Determine the (x, y) coordinate at the center of the cell enclosing the given text.  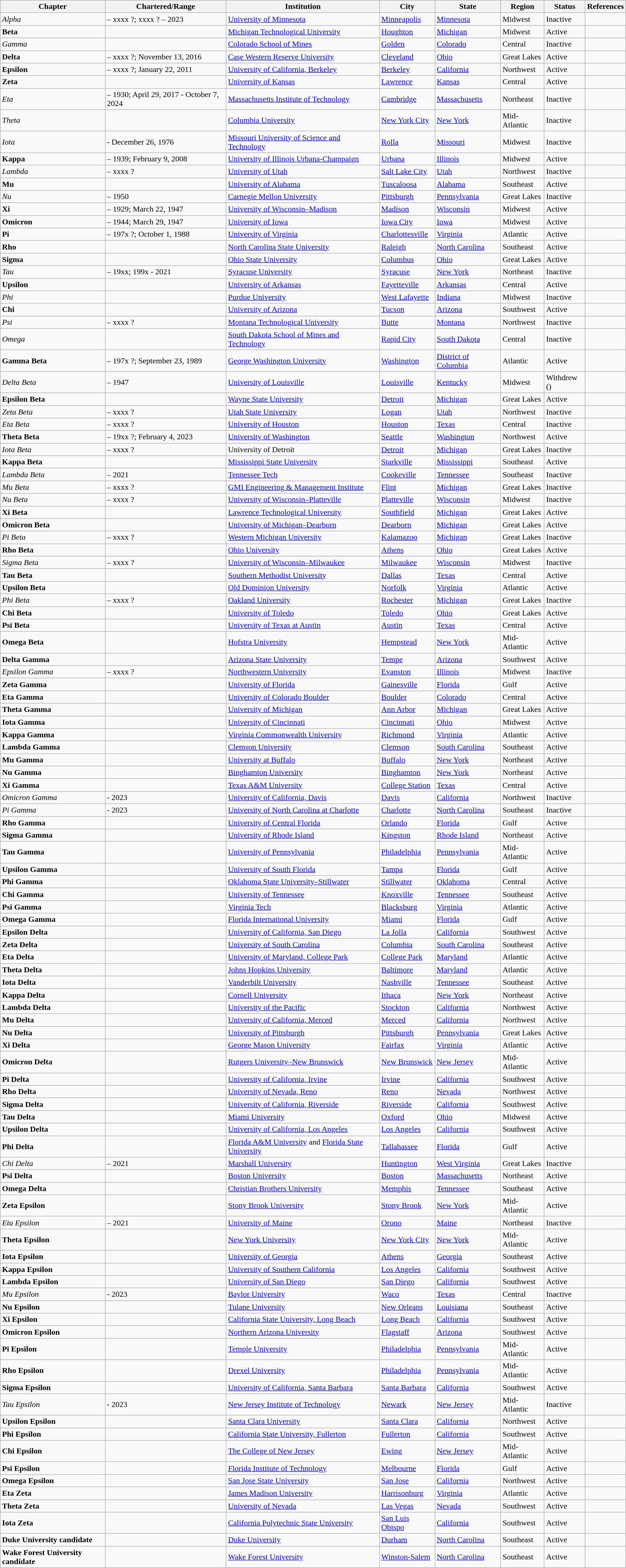
Missouri (468, 142)
Case Western Reserve University (303, 57)
Dallas (407, 575)
– 1929; March 22, 1947 (166, 209)
– xxxx ?; January 22, 2011 (166, 69)
Kappa Epsilon (53, 1269)
Irvine (407, 1079)
Ithaca (407, 995)
Sigma (53, 259)
Withdrew () (565, 382)
Ohio University (303, 550)
– xxxx ?; xxxx ? – 2023 (166, 19)
Upsilon (53, 284)
Texas A&M University (303, 785)
Louisville (407, 382)
Zeta Epsilon (53, 1205)
Mu Epsilon (53, 1294)
Gamma (53, 44)
Long Beach (407, 1319)
Tau Beta (53, 575)
Santa Barbara (407, 1387)
Institution (303, 7)
Lambda Beta (53, 475)
The College of New Jersey (303, 1451)
Logan (407, 412)
Tuscaloosa (407, 184)
New York University (303, 1240)
University of Cincinnati (303, 722)
Boston University (303, 1176)
Davis (407, 797)
University of California, Los Angeles (303, 1129)
University of Maine (303, 1222)
Psi Gamma (53, 907)
University of California, Irvine (303, 1079)
Omega (53, 339)
Nu (53, 197)
Starkville (407, 462)
Minnesota (468, 19)
Knoxville (407, 894)
Salt Lake City (407, 171)
Iowa (468, 222)
Lawrence Technological University (303, 512)
Columbia (407, 945)
College Park (407, 957)
Michigan Technological University (303, 32)
Hofstra University (303, 642)
– xxxx ?; November 13, 2016 (166, 57)
University of Louisville (303, 382)
Santa Clara (407, 1421)
Golden (407, 44)
Upsilon Gamma (53, 869)
Omicron Epsilon (53, 1332)
Sigma Beta (53, 562)
Richmond (407, 735)
Winston-Salem (407, 1557)
George Mason University (303, 1045)
Tau (53, 272)
Madison (407, 209)
University of Pittsburgh (303, 1033)
Tulane University (303, 1307)
Norfolk (407, 587)
Massachusetts Institute of Technology (303, 99)
– 1939; February 9, 2008 (166, 159)
Miami University (303, 1117)
Indiana (468, 297)
Minneapolis (407, 19)
University of South Florida (303, 869)
Houston (407, 424)
Kappa Delta (53, 995)
University of Kansas (303, 82)
College Station (407, 785)
Mu Gamma (53, 760)
New Jersey Institute of Technology (303, 1405)
University of Florida (303, 684)
Baylor University (303, 1294)
– 197x ?; October 1, 1988 (166, 234)
Butte (407, 322)
Waco (407, 1294)
University of Michigan (303, 710)
Kappa (53, 159)
Florida International University (303, 919)
Omicron Delta (53, 1062)
Kappa Beta (53, 462)
Rochester (407, 600)
Durham (407, 1540)
Ewing (407, 1451)
University of Rhode Island (303, 835)
Rho Beta (53, 550)
Clemson University (303, 747)
Platteville (407, 500)
Wake Forest University (303, 1557)
Ohio State University (303, 259)
University of Minnesota (303, 19)
Phi Gamma (53, 882)
Charlottesville (407, 234)
Eta Epsilon (53, 1222)
James Madison University (303, 1493)
Pi Delta (53, 1079)
Houghton (407, 32)
Theta Epsilon (53, 1240)
Nu Epsilon (53, 1307)
Omicron (53, 222)
Lambda Epsilon (53, 1282)
Florida Institute of Technology (303, 1468)
Iota Beta (53, 450)
Eta Delta (53, 957)
Gamma Beta (53, 360)
Cincinnati (407, 722)
California Polytechnic State University (303, 1523)
University of South Carolina (303, 945)
University of Nevada, Reno (303, 1092)
California State University, Long Beach (303, 1319)
Upsilon Delta (53, 1129)
Iota Delta (53, 982)
New Brunswick (407, 1062)
Temple University (303, 1349)
University of California, Berkeley (303, 69)
Las Vegas (407, 1506)
Chi Gamma (53, 894)
University of Iowa (303, 222)
- December 26, 1976 (166, 142)
– 1947 (166, 382)
Sigma Epsilon (53, 1387)
Seattle (407, 437)
Florida A&M University and Florida State University (303, 1147)
University of Michigan–Dearborn (303, 525)
Chi (53, 310)
University of Tennessee (303, 894)
Boulder (407, 697)
Rapid City (407, 339)
Mu Delta (53, 1020)
San Diego (407, 1282)
Theta Delta (53, 970)
Duke University candidate (53, 1540)
University of Georgia (303, 1256)
– 19xx ?; February 4, 2023 (166, 437)
Rho Delta (53, 1092)
Epsilon Delta (53, 932)
Stony Brook University (303, 1205)
Montana (468, 322)
Arizona State University (303, 659)
Oklahoma State University–Stillwater (303, 882)
San Jose (407, 1481)
Stillwater (407, 882)
Lambda Delta (53, 1007)
University of the Pacific (303, 1007)
Memphis (407, 1188)
Delta Beta (53, 382)
– 1930; April 29, 2017 - October 7, 2024 (166, 99)
Toledo (407, 613)
Iota Zeta (53, 1523)
University of Central Florida (303, 823)
Psi (53, 322)
Tau Gamma (53, 852)
University of California, Santa Barbara (303, 1387)
Mississippi State University (303, 462)
Reno (407, 1092)
Delta Gamma (53, 659)
Nashville (407, 982)
Huntington (407, 1163)
Chapter (53, 7)
Lawrence (407, 82)
University of Virginia (303, 234)
Carnegie Mellon University (303, 197)
Georgia (468, 1256)
Kappa Gamma (53, 735)
Nu Gamma (53, 772)
Omega Epsilon (53, 1481)
Alpha (53, 19)
Pi Beta (53, 537)
New Orleans (407, 1307)
Drexel University (303, 1370)
Eta (53, 99)
Wake Forest University candidate (53, 1557)
Nu Delta (53, 1033)
Chi Beta (53, 613)
Chi Epsilon (53, 1451)
Clemson (407, 747)
Duke University (303, 1540)
Stony Brook (407, 1205)
Omicron Gamma (53, 797)
Mu Beta (53, 487)
Iowa City (407, 222)
West Lafayette (407, 297)
Omega Delta (53, 1188)
Phi (53, 297)
San Luis Obispo (407, 1523)
Tucson (407, 310)
Sigma Gamma (53, 835)
Theta Beta (53, 437)
Upsilon Beta (53, 587)
Rutgers University–New Brunswick (303, 1062)
Harrisonburg (407, 1493)
Lambda (53, 171)
Baltimore (407, 970)
George Washington University (303, 360)
Southern Methodist University (303, 575)
University of Houston (303, 424)
Status (565, 7)
Louisiana (468, 1307)
Omega Beta (53, 642)
Oakland University (303, 600)
Northern Arizona University (303, 1332)
Zeta Delta (53, 945)
Virginia Commonwealth University (303, 735)
Binghamton (407, 772)
Maine (468, 1222)
Theta Zeta (53, 1506)
Raleigh (407, 247)
Orono (407, 1222)
University of Illinois Urbana-Champaign (303, 159)
Mu (53, 184)
Pi Gamma (53, 810)
Chi Delta (53, 1163)
Fayetteville (407, 284)
GMI Engineering & Management Institute (303, 487)
Chartered/Range (166, 7)
Oklahoma (468, 882)
University of Utah (303, 171)
Newark (407, 1405)
Epsilon Gamma (53, 672)
San Jose State University (303, 1481)
Vanderbilt University (303, 982)
Theta (53, 120)
University of Wisconsin–Madison (303, 209)
Kalamazoo (407, 537)
University of Colorado Boulder (303, 697)
Flint (407, 487)
District of Columbia (468, 360)
State (468, 7)
Montana Technological University (303, 322)
Milwaukee (407, 562)
Boston (407, 1176)
Riverside (407, 1104)
Tennessee Tech (303, 475)
Xi Gamma (53, 785)
Phi Beta (53, 600)
Rho Gamma (53, 823)
Ann Arbor (407, 710)
University of California, San Diego (303, 932)
University of Texas at Austin (303, 625)
Columbia University (303, 120)
Beta (53, 32)
Old Dominion University (303, 587)
Missouri University of Science and Technology (303, 142)
Kentucky (468, 382)
University of Southern California (303, 1269)
Rolla (407, 142)
Epsilon (53, 69)
Wayne State University (303, 399)
Xi (53, 209)
Arkansas (468, 284)
Flagstaff (407, 1332)
Orlando (407, 823)
Upsilon Epsilon (53, 1421)
University of Washington (303, 437)
Melbourne (407, 1468)
University of Wisconsin–Platteville (303, 500)
Hempstead (407, 642)
– 1950 (166, 197)
References (606, 7)
University of California, Riverside (303, 1104)
Tau Epsilon (53, 1405)
Eta Gamma (53, 697)
Iota Epsilon (53, 1256)
Syracuse University (303, 272)
Berkeley (407, 69)
Omicron Beta (53, 525)
Tampa (407, 869)
Western Michigan University (303, 537)
Cornell University (303, 995)
University of Arkansas (303, 284)
Rho Epsilon (53, 1370)
University of Pennsylvania (303, 852)
Marshall University (303, 1163)
Omega Gamma (53, 919)
Epsilon Beta (53, 399)
Santa Clara University (303, 1421)
Psi Delta (53, 1176)
Blacksburg (407, 907)
University at Buffalo (303, 760)
Oxford (407, 1117)
Kingston (407, 835)
University of San Diego (303, 1282)
California State University, Fullerton (303, 1434)
Evanston (407, 672)
Miami (407, 919)
Xi Epsilon (53, 1319)
Zeta (53, 82)
Merced (407, 1020)
Region (522, 7)
Tau Delta (53, 1117)
Stockton (407, 1007)
– 19xx; 199x - 2021 (166, 272)
Utah State University (303, 412)
Rhode Island (468, 835)
Xi Delta (53, 1045)
Xi Beta (53, 512)
Cleveland (407, 57)
Charlotte (407, 810)
North Carolina State University (303, 247)
South Dakota (468, 339)
La Jolla (407, 932)
Fullerton (407, 1434)
Cambridge (407, 99)
Nu Beta (53, 500)
Urbana (407, 159)
Psi Epsilon (53, 1468)
– 197x ?; September 23, 1989 (166, 360)
Johns Hopkins University (303, 970)
Fairfax (407, 1045)
Tallahassee (407, 1147)
University of Maryland, College Park (303, 957)
Alabama (468, 184)
Northwestern University (303, 672)
Zeta Gamma (53, 684)
University of California, Merced (303, 1020)
Iota (53, 142)
Psi Beta (53, 625)
Gainesville (407, 684)
Cookeville (407, 475)
Zeta Beta (53, 412)
Binghamton University (303, 772)
Iota Gamma (53, 722)
Virginia Tech (303, 907)
University of Alabama (303, 184)
Kansas (468, 82)
Phi Delta (53, 1147)
Eta Zeta (53, 1493)
South Dakota School of Mines and Technology (303, 339)
City (407, 7)
Christian Brothers University (303, 1188)
Rho (53, 247)
University of North Carolina at Charlotte (303, 810)
Columbus (407, 259)
West Virginia (468, 1163)
Eta Beta (53, 424)
Sigma Delta (53, 1104)
University of Arizona (303, 310)
Purdue University (303, 297)
Theta Gamma (53, 710)
Phi Epsilon (53, 1434)
University of Detroit (303, 450)
University of California, Davis (303, 797)
Colorado School of Mines (303, 44)
Dearborn (407, 525)
Lambda Gamma (53, 747)
University of Nevada (303, 1506)
Southfield (407, 512)
Buffalo (407, 760)
University of Wisconsin–Milwaukee (303, 562)
Syracuse (407, 272)
University of Toledo (303, 613)
Mississippi (468, 462)
Austin (407, 625)
Pi (53, 234)
Tempe (407, 659)
Delta (53, 57)
Pi Epsilon (53, 1349)
– 1944; March 29, 1947 (166, 222)
